Output the (x, y) coordinate of the center of the cell containing the given text.  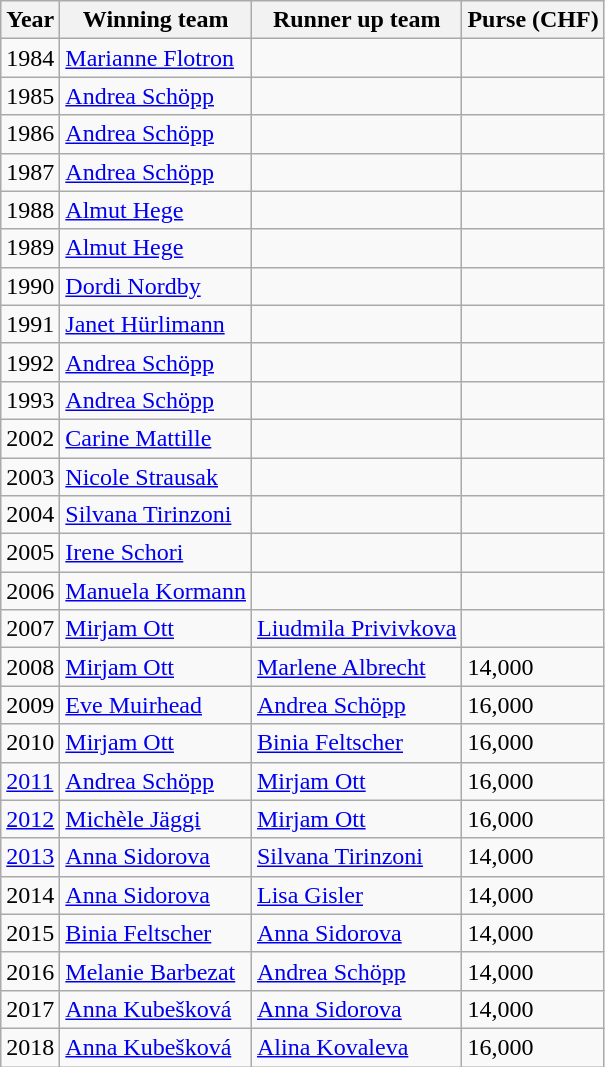
Marianne Flotron (156, 58)
2003 (30, 477)
2017 (30, 1009)
Purse (CHF) (533, 20)
1993 (30, 400)
2005 (30, 553)
Dordi Nordby (156, 286)
Eve Muirhead (156, 705)
2004 (30, 515)
2008 (30, 667)
Lisa Gisler (356, 895)
Manuela Kormann (156, 591)
2011 (30, 781)
Marlene Albrecht (356, 667)
2007 (30, 629)
Irene Schori (156, 553)
1986 (30, 134)
1989 (30, 248)
Alina Kovaleva (356, 1047)
2013 (30, 857)
Runner up team (356, 20)
2015 (30, 933)
2009 (30, 705)
Melanie Barbezat (156, 971)
1990 (30, 286)
1985 (30, 96)
Michèle Jäggi (156, 819)
Liudmila Privivkova (356, 629)
1984 (30, 58)
2006 (30, 591)
2002 (30, 438)
Nicole Strausak (156, 477)
1988 (30, 210)
2010 (30, 743)
Winning team (156, 20)
1991 (30, 324)
1992 (30, 362)
2014 (30, 895)
1987 (30, 172)
Carine Mattille (156, 438)
2016 (30, 971)
2012 (30, 819)
Janet Hürlimann (156, 324)
2018 (30, 1047)
Year (30, 20)
